Return the [X, Y] coordinate for the center point of the cell that contains the specified text.  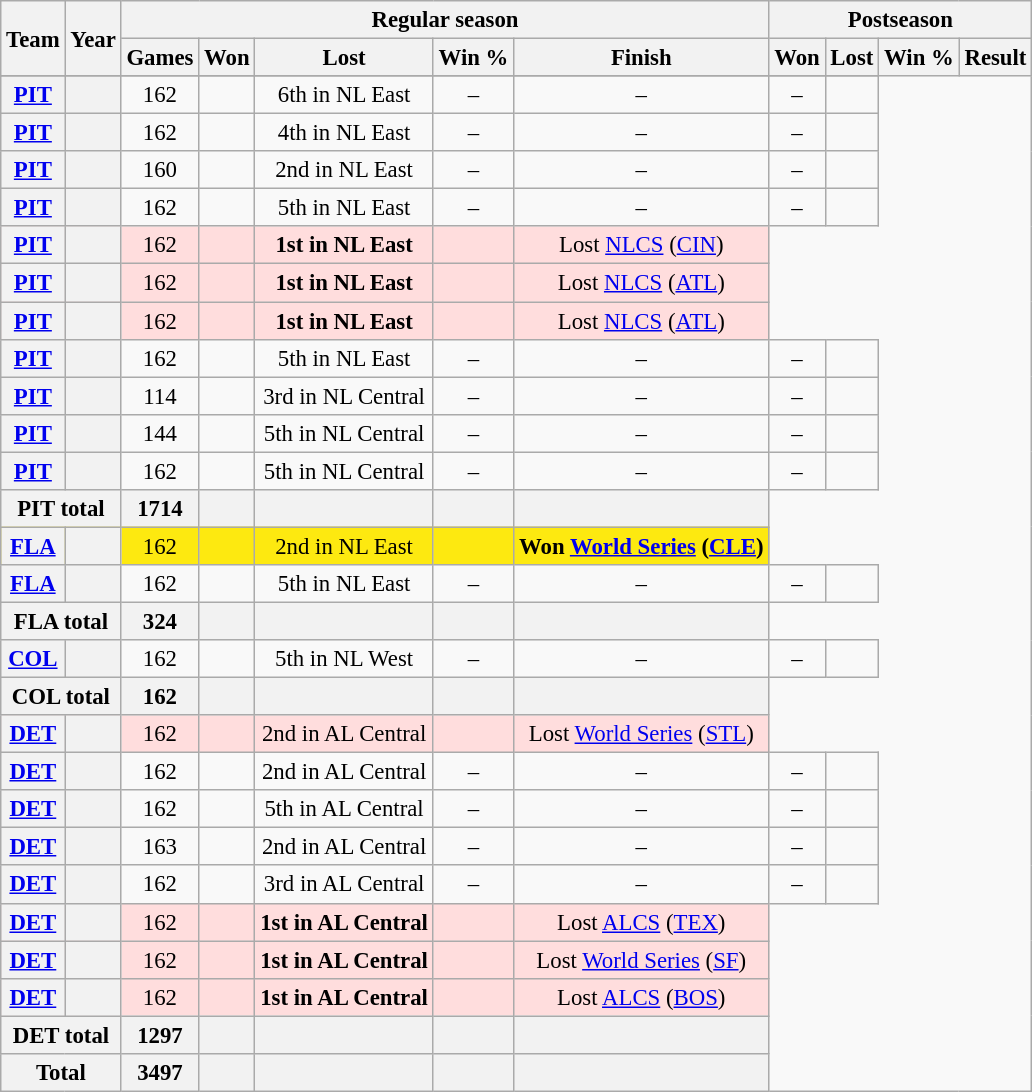
Team [33, 38]
PIT total [61, 509]
Games [160, 58]
144 [160, 433]
Year [93, 38]
163 [160, 847]
Lost NLCS (CIN) [642, 245]
1297 [160, 1035]
COL total [61, 697]
Regular season [445, 20]
3rd in AL Central [344, 885]
Total [61, 1073]
COL [33, 659]
DET total [61, 1035]
5th in AL Central [344, 809]
5th in NL West [344, 659]
Result [996, 58]
324 [160, 621]
160 [160, 170]
6th in NL East [344, 95]
Lost ALCS (BOS) [642, 997]
3rd in NL Central [344, 396]
Lost World Series (STL) [642, 734]
1714 [160, 509]
FLA total [61, 621]
Finish [642, 58]
3497 [160, 1073]
114 [160, 396]
Lost ALCS (TEX) [642, 922]
4th in NL East [344, 133]
Won World Series (CLE) [642, 546]
Postseason [900, 20]
Lost World Series (SF) [642, 960]
